Return the (x, y) coordinate for the center point of the cell that contains the specified text.  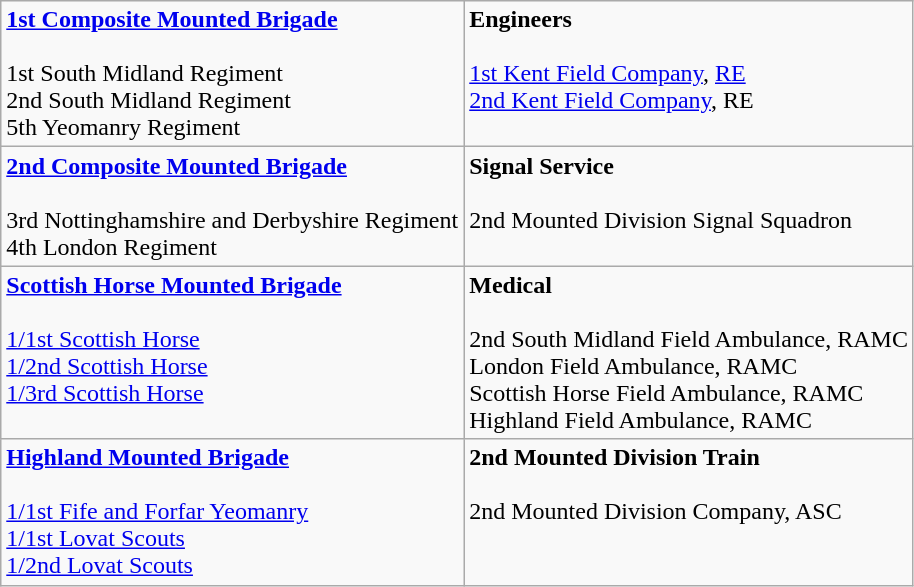
2nd Mounted Division Train2nd Mounted Division Company, ASC (689, 512)
Signal Service2nd Mounted Division Signal Squadron (689, 206)
Medical2nd South Midland Field Ambulance, RAMC London Field Ambulance, RAMC Scottish Horse Field Ambulance, RAMC Highland Field Ambulance, RAMC (689, 352)
Engineers1st Kent Field Company, RE 2nd Kent Field Company, RE (689, 74)
Highland Mounted Brigade1/1st Fife and Forfar Yeomanry 1/1st Lovat Scouts 1/2nd Lovat Scouts (232, 512)
2nd Composite Mounted Brigade3rd Nottinghamshire and Derbyshire Regiment 4th London Regiment (232, 206)
1st Composite Mounted Brigade1st South Midland Regiment 2nd South Midland Regiment 5th Yeomanry Regiment (232, 74)
Scottish Horse Mounted Brigade1/1st Scottish Horse 1/2nd Scottish Horse 1/3rd Scottish Horse (232, 352)
